Pinpoint the cell where the given text exists, returning its (x, y) midpoint coordinate. 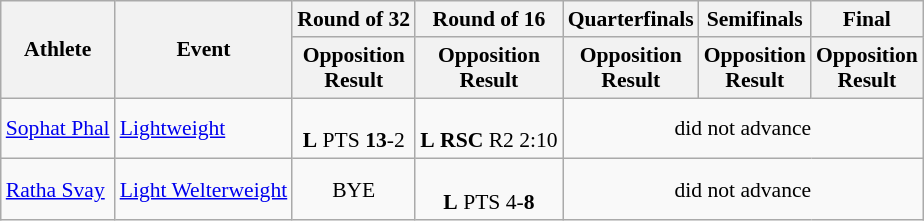
Lightweight (204, 128)
BYE (354, 190)
Round of 16 (489, 19)
Light Welterweight (204, 190)
Sophat Phal (58, 128)
Quarterfinals (631, 19)
Ratha Svay (58, 190)
L PTS 13-2 (354, 128)
L RSC R2 2:10 (489, 128)
Semifinals (755, 19)
Athlete (58, 50)
Event (204, 50)
L PTS 4-8 (489, 190)
Round of 32 (354, 19)
Final (867, 19)
